Provide the (x, y) coordinate of the cell's center where the given text is located.  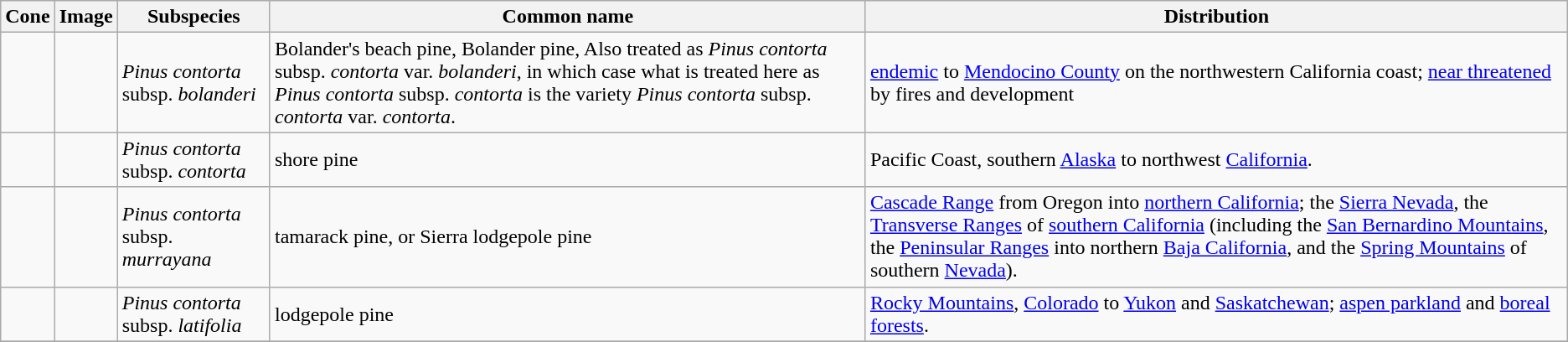
Image (85, 17)
Pinus contorta subsp. latifolia (193, 313)
Pinus contorta subsp. contorta (193, 159)
Pinus contorta subsp. bolanderi (193, 82)
Cone (28, 17)
lodgepole pine (568, 313)
endemic to Mendocino County on the northwestern California coast; near threatened by fires and development (1216, 82)
shore pine (568, 159)
Pinus contorta subsp. murrayana (193, 236)
Subspecies (193, 17)
Rocky Mountains, Colorado to Yukon and Saskatchewan; aspen parkland and boreal forests. (1216, 313)
Pacific Coast, southern Alaska to northwest California. (1216, 159)
Common name (568, 17)
Distribution (1216, 17)
tamarack pine, or Sierra lodgepole pine (568, 236)
